Detect which cell encompasses the target text, then output its (X, Y) center coordinate. 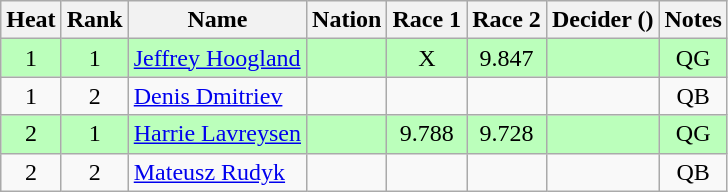
X (427, 58)
Harrie Lavreysen (217, 134)
9.847 (507, 58)
Jeffrey Hoogland (217, 58)
9.788 (427, 134)
Rank (94, 20)
9.728 (507, 134)
Name (217, 20)
Mateusz Rudyk (217, 172)
Decider () (602, 20)
Nation (347, 20)
Race 2 (507, 20)
Notes (693, 20)
Race 1 (427, 20)
Denis Dmitriev (217, 96)
Heat (31, 20)
